Find where the given text appears and provide that cell's center as [X, Y] coordinate. 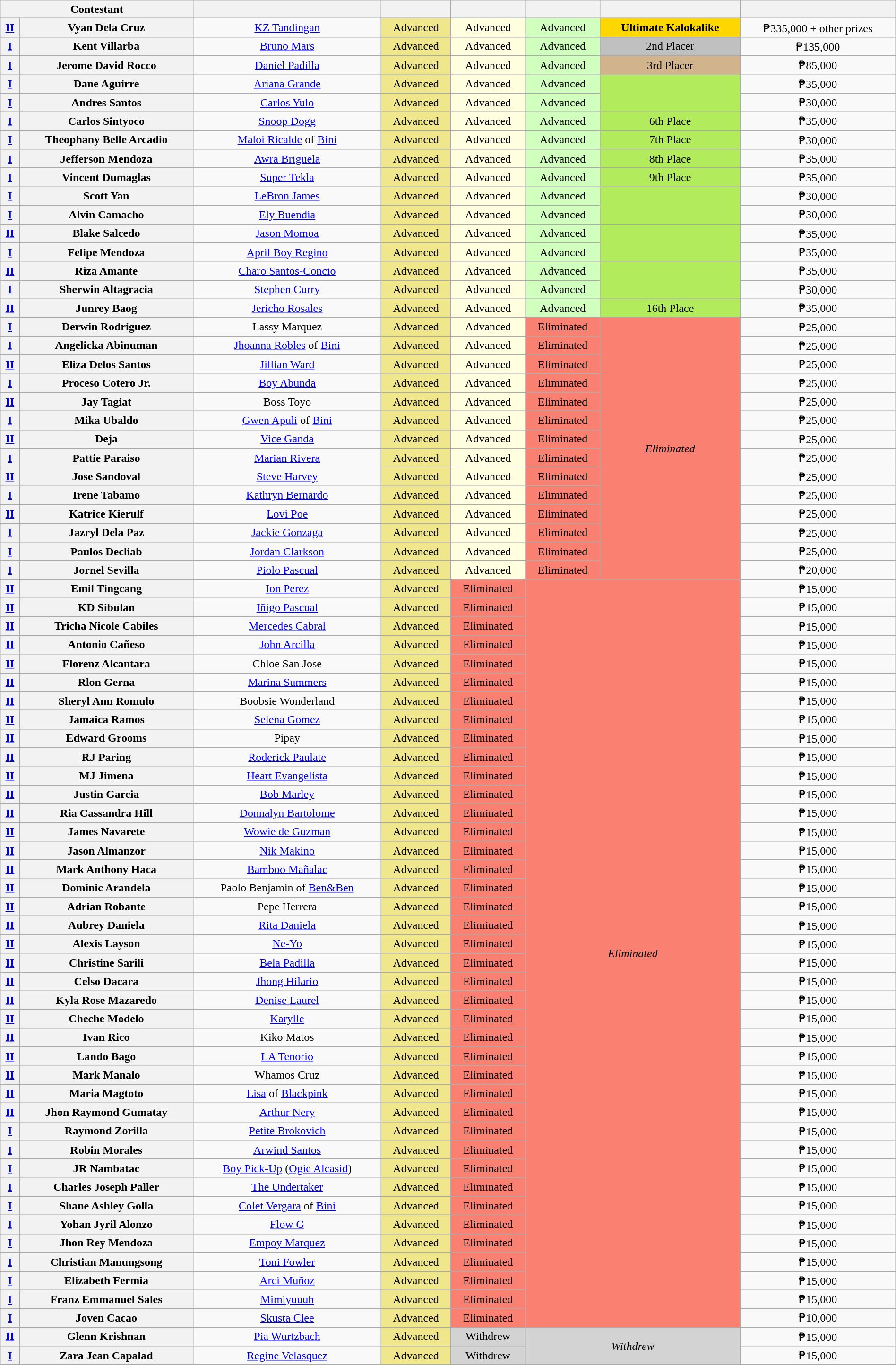
Glenn Krishnan [106, 1337]
Mimiyuuuh [287, 1299]
Gwen Apuli of Bini [287, 421]
Flow G [287, 1225]
₱335,000 + other prizes [818, 28]
Kyla Rose Mazaredo [106, 1000]
Snoop Dogg [287, 121]
Karylle [287, 1019]
Boy Abunda [287, 383]
Rita Daniela [287, 925]
Maria Magtoto [106, 1094]
Proceso Cotero Jr. [106, 383]
Sheryl Ann Romulo [106, 701]
Justin Garcia [106, 795]
Jhon Raymond Gumatay [106, 1112]
Bamboo Mañalac [287, 869]
Boobsie Wonderland [287, 701]
Ivan Rico [106, 1037]
Jhon Rey Mendoza [106, 1243]
Selena Gomez [287, 720]
Scott Yan [106, 196]
Boy Pick-Up (Ogie Alcasid) [287, 1168]
Arthur Nery [287, 1112]
Alexis Layson [106, 944]
Awra Briguela [287, 159]
Arci Muñoz [287, 1281]
Colet Vergara of Bini [287, 1206]
John Arcilla [287, 645]
Raymond Zorilla [106, 1131]
Contestant [97, 9]
Robin Morales [106, 1150]
RJ Paring [106, 757]
Jerome David Rocco [106, 65]
2nd Placer [670, 46]
Mercedes Cabral [287, 626]
Felipe Mendoza [106, 252]
Riza Amante [106, 271]
Vyan Dela Cruz [106, 28]
Iñigo Pascual [287, 607]
Paolo Benjamin of Ben&Ben [287, 888]
Lisa of Blackpink [287, 1094]
Daniel Padilla [287, 65]
Pattie Paraiso [106, 458]
Jhong Hilario [287, 981]
JR Nambatac [106, 1168]
Skusta Clee [287, 1318]
Jillian Ward [287, 364]
Jason Almanzor [106, 851]
LA Tenorio [287, 1056]
Lando Bago [106, 1056]
Cheche Modelo [106, 1019]
3rd Placer [670, 65]
Christian Manungsong [106, 1262]
Marina Summers [287, 682]
Paulos Decliab [106, 552]
Petite Brokovich [287, 1131]
Antonio Cañeso [106, 645]
Adrian Robante [106, 907]
Bruno Mars [287, 46]
Jordan Clarkson [287, 552]
Edward Grooms [106, 738]
Theophany Belle Arcadio [106, 140]
Derwin Rodriguez [106, 327]
Jamaica Ramos [106, 720]
Carlos Sintyoco [106, 121]
Steve Harvey [287, 476]
Shane Ashley Golla [106, 1206]
KD Sibulan [106, 607]
Aubrey Daniela [106, 925]
Dominic Arandela [106, 888]
Kent Villarba [106, 46]
Chloe San Jose [287, 664]
Regine Velasquez [287, 1356]
Vice Ganda [287, 439]
Nik Makino [287, 851]
Empoy Marquez [287, 1243]
Ultimate Kalokalike [670, 28]
Stephen Curry [287, 290]
Sherwin Altagracia [106, 290]
Junrey Baog [106, 308]
₱20,000 [818, 570]
Jay Tagiat [106, 402]
₱10,000 [818, 1318]
Andres Santos [106, 103]
9th Place [670, 177]
Lovi Poe [287, 514]
Arwind Santos [287, 1150]
The Undertaker [287, 1187]
Piolo Pascual [287, 570]
Mark Manalo [106, 1075]
8th Place [670, 159]
Carlos Yulo [287, 103]
Franz Emmanuel Sales [106, 1299]
Celso Dacara [106, 981]
Kiko Matos [287, 1037]
Super Tekla [287, 177]
Jhoanna Robles of Bini [287, 346]
Mark Anthony Haca [106, 869]
LeBron James [287, 196]
Ariana Grande [287, 84]
Ion Perez [287, 589]
Joven Cacao [106, 1318]
₱135,000 [818, 46]
Mika Ubaldo [106, 421]
Jazryl Dela Paz [106, 533]
Boss Toyo [287, 402]
Pipay [287, 738]
Christine Sarili [106, 963]
James Navarete [106, 832]
Kathryn Bernardo [287, 495]
Emil Tingcang [106, 589]
MJ Jimena [106, 776]
Blake Salcedo [106, 233]
Alvin Camacho [106, 215]
Ria Cassandra Hill [106, 813]
Charo Santos-Concio [287, 271]
Ne-Yo [287, 944]
Donnalyn Bartolome [287, 813]
Angelicka Abinuman [106, 346]
Zara Jean Capalad [106, 1356]
Deja [106, 439]
Rlon Gerna [106, 682]
Wowie de Guzman [287, 832]
Charles Joseph Paller [106, 1187]
Jornel Sevilla [106, 570]
Elizabeth Fermia [106, 1281]
Marian Rivera [287, 458]
Vincent Dumaglas [106, 177]
Jason Momoa [287, 233]
Tricha Nicole Cabiles [106, 626]
Lassy Marquez [287, 327]
Pepe Herrera [287, 907]
Florenz Alcantara [106, 664]
Katrice Kierulf [106, 514]
Bob Marley [287, 795]
Jericho Rosales [287, 308]
Dane Aguirre [106, 84]
Ely Buendia [287, 215]
Toni Fowler [287, 1262]
16th Place [670, 308]
6th Place [670, 121]
KZ Tandingan [287, 28]
Whamos Cruz [287, 1075]
Yohan Jyril Alonzo [106, 1225]
Bela Padilla [287, 963]
April Boy Regino [287, 252]
Eliza Delos Santos [106, 364]
Maloi Ricalde of Bini [287, 140]
Pia Wurtzbach [287, 1337]
Jefferson Mendoza [106, 159]
Denise Laurel [287, 1000]
Roderick Paulate [287, 757]
Jackie Gonzaga [287, 533]
Heart Evangelista [287, 776]
₱85,000 [818, 65]
7th Place [670, 140]
Irene Tabamo [106, 495]
Jose Sandoval [106, 476]
